Determine the (x, y) coordinate at the center of the cell enclosing the given text.  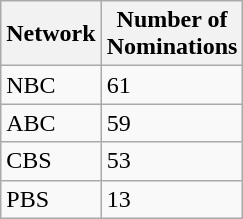
Network (51, 34)
59 (172, 123)
Number ofNominations (172, 34)
53 (172, 161)
13 (172, 199)
CBS (51, 161)
61 (172, 85)
ABC (51, 123)
PBS (51, 199)
NBC (51, 85)
